Determine the (x, y) coordinate at the center of the cell enclosing the given text.  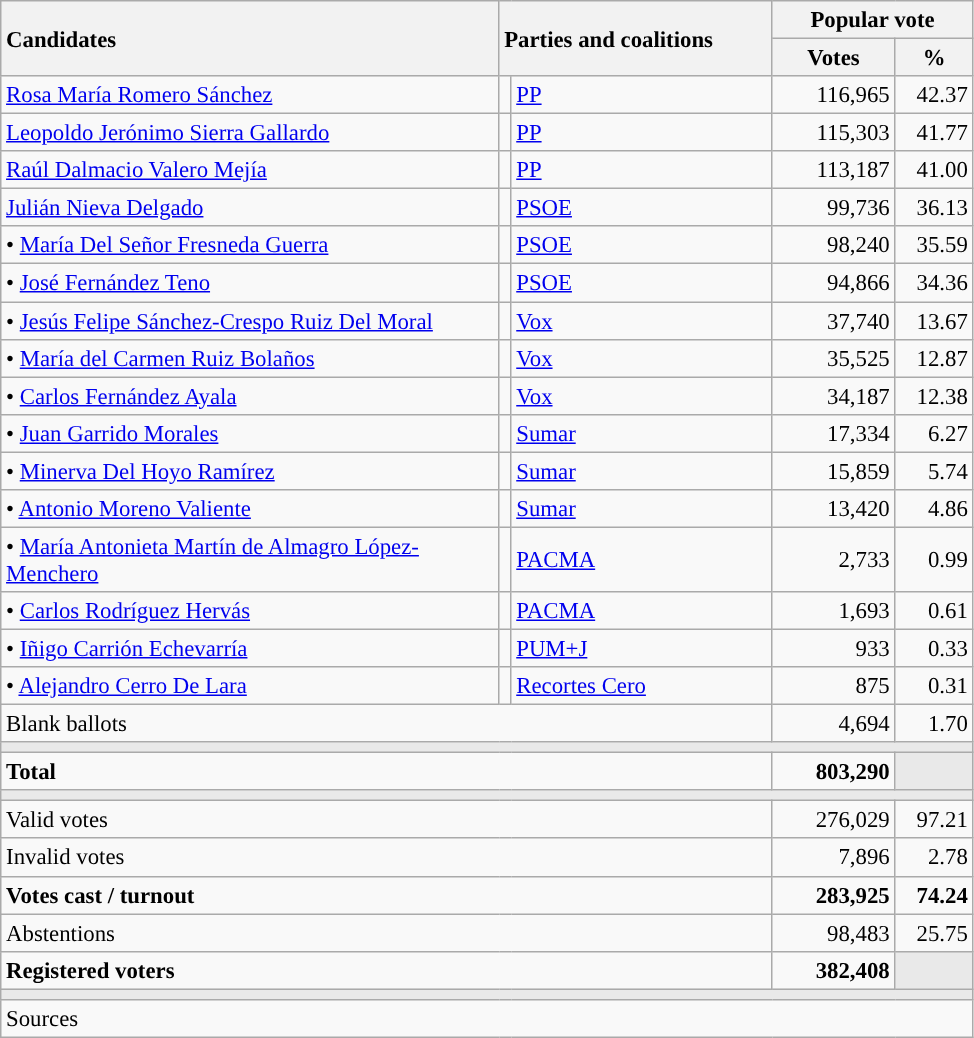
4,694 (834, 724)
35,525 (834, 358)
34,187 (834, 396)
98,240 (834, 245)
Invalid votes (386, 858)
283,925 (834, 895)
41.00 (934, 170)
0.61 (934, 611)
1,693 (834, 611)
382,408 (834, 970)
• María del Carmen Ruiz Bolaños (250, 358)
Julián Nieva Delgado (250, 208)
94,866 (834, 283)
• Jesús Felipe Sánchez-Crespo Ruiz Del Moral (250, 321)
Total (386, 772)
2.78 (934, 858)
98,483 (834, 933)
0.31 (934, 686)
37,740 (834, 321)
15,859 (834, 471)
5.74 (934, 471)
17,334 (834, 433)
Candidates (250, 38)
• Carlos Fernández Ayala (250, 396)
2,733 (834, 560)
• José Fernández Teno (250, 283)
Raúl Dalmacio Valero Mejía (250, 170)
PUM+J (642, 648)
35.59 (934, 245)
74.24 (934, 895)
4.86 (934, 509)
Rosa María Romero Sánchez (250, 95)
97.21 (934, 820)
• Juan Garrido Morales (250, 433)
36.13 (934, 208)
0.99 (934, 560)
113,187 (834, 170)
Votes (834, 58)
Valid votes (386, 820)
7,896 (834, 858)
• Minerva Del Hoyo Ramírez (250, 471)
Popular vote (872, 20)
1.70 (934, 724)
99,736 (834, 208)
% (934, 58)
12.87 (934, 358)
116,965 (834, 95)
Blank ballots (386, 724)
• María Antonieta Martín de Almagro López-Menchero (250, 560)
Recortes Cero (642, 686)
42.37 (934, 95)
25.75 (934, 933)
0.33 (934, 648)
41.77 (934, 133)
803,290 (834, 772)
Registered voters (386, 970)
276,029 (834, 820)
Leopoldo Jerónimo Sierra Gallardo (250, 133)
• Alejandro Cerro De Lara (250, 686)
Sources (487, 1019)
13.67 (934, 321)
34.36 (934, 283)
• Carlos Rodríguez Hervás (250, 611)
13,420 (834, 509)
875 (834, 686)
12.38 (934, 396)
• Iñigo Carrión Echevarría (250, 648)
115,303 (834, 133)
Abstentions (386, 933)
933 (834, 648)
6.27 (934, 433)
Votes cast / turnout (386, 895)
• Antonio Moreno Valiente (250, 509)
Parties and coalitions (636, 38)
• María Del Señor Fresneda Guerra (250, 245)
